For the text-containing cell, return its midpoint in (x, y) coordinate format. 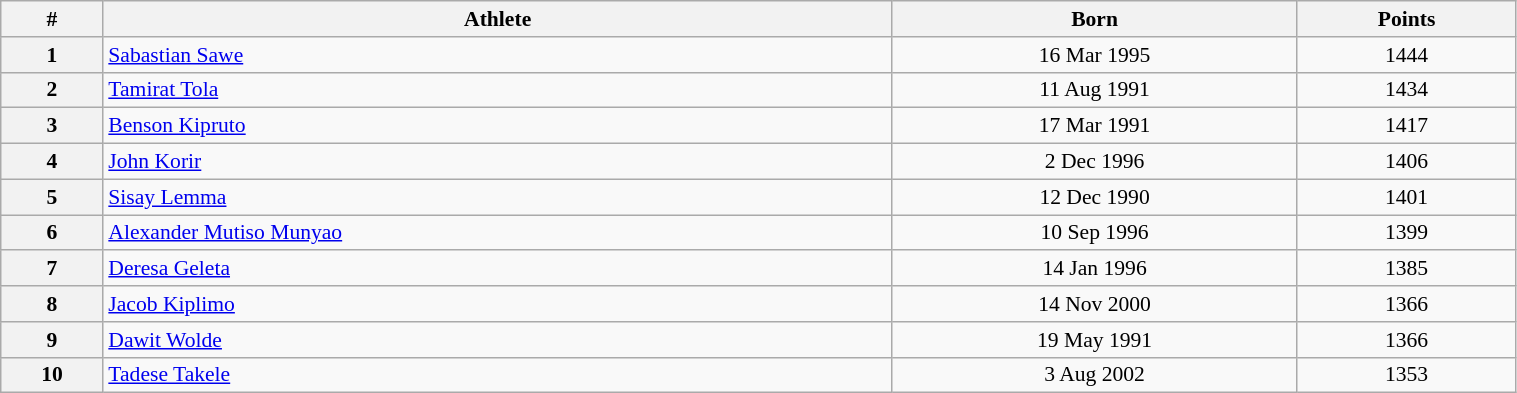
Dawit Wolde (498, 340)
1399 (1406, 233)
Born (1094, 19)
1353 (1406, 375)
Points (1406, 19)
2 Dec 1996 (1094, 162)
Tamirat Tola (498, 90)
19 May 1991 (1094, 340)
11 Aug 1991 (1094, 90)
Sabastian Sawe (498, 55)
Benson Kipruto (498, 126)
14 Jan 1996 (1094, 269)
Tadese Takele (498, 375)
8 (52, 304)
2 (52, 90)
1434 (1406, 90)
Alexander Mutiso Munyao (498, 233)
16 Mar 1995 (1094, 55)
# (52, 19)
10 (52, 375)
1401 (1406, 197)
9 (52, 340)
Deresa Geleta (498, 269)
Athlete (498, 19)
3 Aug 2002 (1094, 375)
1385 (1406, 269)
1444 (1406, 55)
14 Nov 2000 (1094, 304)
4 (52, 162)
17 Mar 1991 (1094, 126)
10 Sep 1996 (1094, 233)
1406 (1406, 162)
7 (52, 269)
1 (52, 55)
3 (52, 126)
5 (52, 197)
6 (52, 233)
1417 (1406, 126)
Jacob Kiplimo (498, 304)
12 Dec 1990 (1094, 197)
John Korir (498, 162)
Sisay Lemma (498, 197)
